Detect which cell encompasses the target text, then output its (x, y) center coordinate. 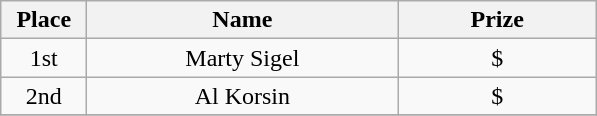
Place (44, 20)
Prize (498, 20)
Name (242, 20)
1st (44, 58)
Al Korsin (242, 96)
2nd (44, 96)
Marty Sigel (242, 58)
